Extract the (X, Y) coordinate from the center of the cell holding the provided text.  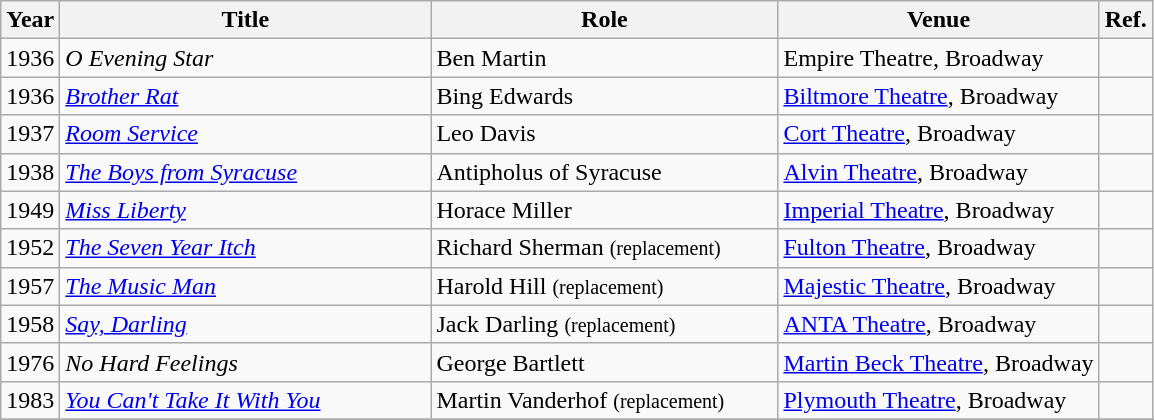
Plymouth Theatre, Broadway (938, 400)
Role (604, 20)
Title (246, 20)
Year (30, 20)
Venue (938, 20)
1937 (30, 134)
The Seven Year Itch (246, 248)
Richard Sherman (replacement) (604, 248)
1949 (30, 210)
The Boys from Syracuse (246, 172)
Horace Miller (604, 210)
Biltmore Theatre, Broadway (938, 96)
Martin Vanderhof (replacement) (604, 400)
Empire Theatre, Broadway (938, 58)
Cort Theatre, Broadway (938, 134)
Martin Beck Theatre, Broadway (938, 362)
Leo Davis (604, 134)
1938 (30, 172)
Miss Liberty (246, 210)
Bing Edwards (604, 96)
1957 (30, 286)
Majestic Theatre, Broadway (938, 286)
1983 (30, 400)
No Hard Feelings (246, 362)
Antipholus of Syracuse (604, 172)
George Bartlett (604, 362)
1952 (30, 248)
Ref. (1126, 20)
Room Service (246, 134)
Ben Martin (604, 58)
Alvin Theatre, Broadway (938, 172)
Harold Hill (replacement) (604, 286)
1976 (30, 362)
O Evening Star (246, 58)
You Can't Take It With You (246, 400)
Say, Darling (246, 324)
Jack Darling (replacement) (604, 324)
1958 (30, 324)
The Music Man (246, 286)
Fulton Theatre, Broadway (938, 248)
Brother Rat (246, 96)
Imperial Theatre, Broadway (938, 210)
ANTA Theatre, Broadway (938, 324)
